Provide the (X, Y) coordinate of the cell's center where the given text is located.  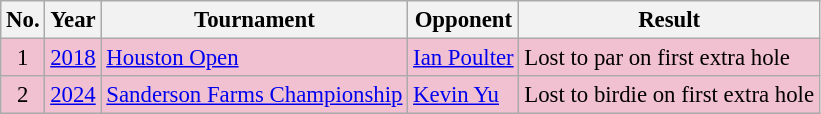
2018 (73, 58)
Year (73, 20)
Result (669, 20)
Lost to par on first extra hole (669, 58)
Ian Poulter (464, 58)
Lost to birdie on first extra hole (669, 95)
2 (23, 95)
Sanderson Farms Championship (254, 95)
Houston Open (254, 58)
Opponent (464, 20)
2024 (73, 95)
1 (23, 58)
Kevin Yu (464, 95)
Tournament (254, 20)
No. (23, 20)
